Output the (x, y) coordinate of the center of the cell containing the given text.  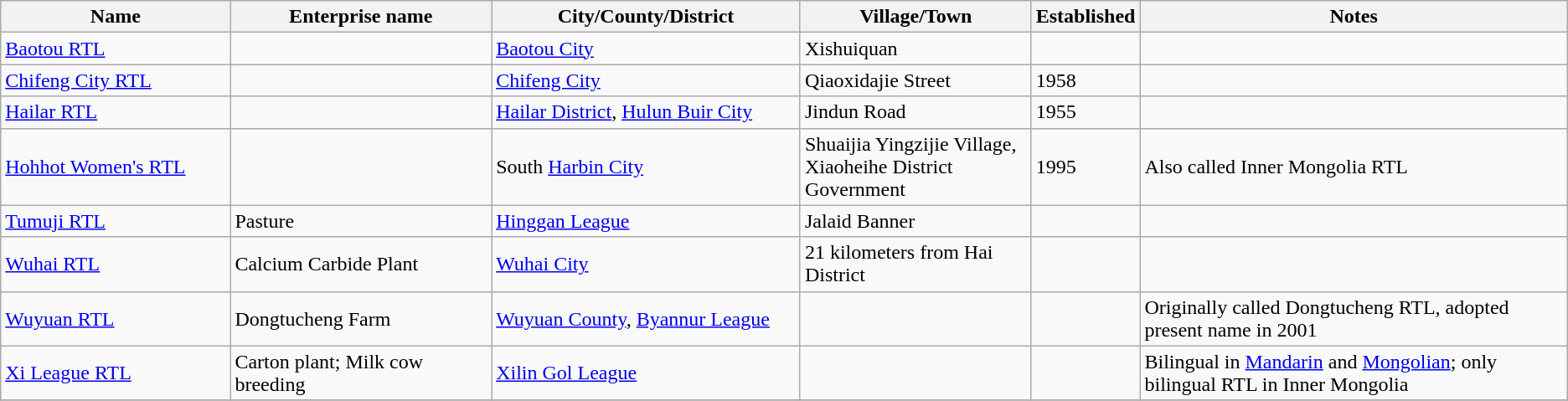
Xilin Gol League (647, 373)
21 kilometers from Hai District (916, 265)
South Harbin City (647, 167)
Wuyuan County, Byannur League (647, 318)
Enterprise name (361, 17)
1958 (1086, 80)
Tumuji RTL (116, 221)
Dongtucheng Farm (361, 318)
Also called Inner Mongolia RTL (1354, 167)
Hailar District, Hulun Buir City (647, 112)
Wuhai RTL (116, 265)
Chifeng City (647, 80)
City/County/District (647, 17)
Xi League RTL (116, 373)
Baotou RTL (116, 49)
1955 (1086, 112)
Notes (1354, 17)
Pasture (361, 221)
Xishuiquan (916, 49)
Jalaid Banner (916, 221)
Established (1086, 17)
Qiaoxidajie Street (916, 80)
Originally called Dongtucheng RTL, adopted present name in 2001 (1354, 318)
Jindun Road (916, 112)
Carton plant; Milk cow breeding (361, 373)
Hohhot Women's RTL (116, 167)
Calcium Carbide Plant (361, 265)
Wuhai City (647, 265)
Shuaijia Yingzijie Village, Xiaoheihe District Government (916, 167)
Bilingual in Mandarin and Mongolian; only bilingual RTL in Inner Mongolia (1354, 373)
1995 (1086, 167)
Wuyuan RTL (116, 318)
Hailar RTL (116, 112)
Village/Town (916, 17)
Name (116, 17)
Chifeng City RTL (116, 80)
Baotou City (647, 49)
Hinggan League (647, 221)
